Locate the cell with the specified text and output its (x, y) center coordinate. 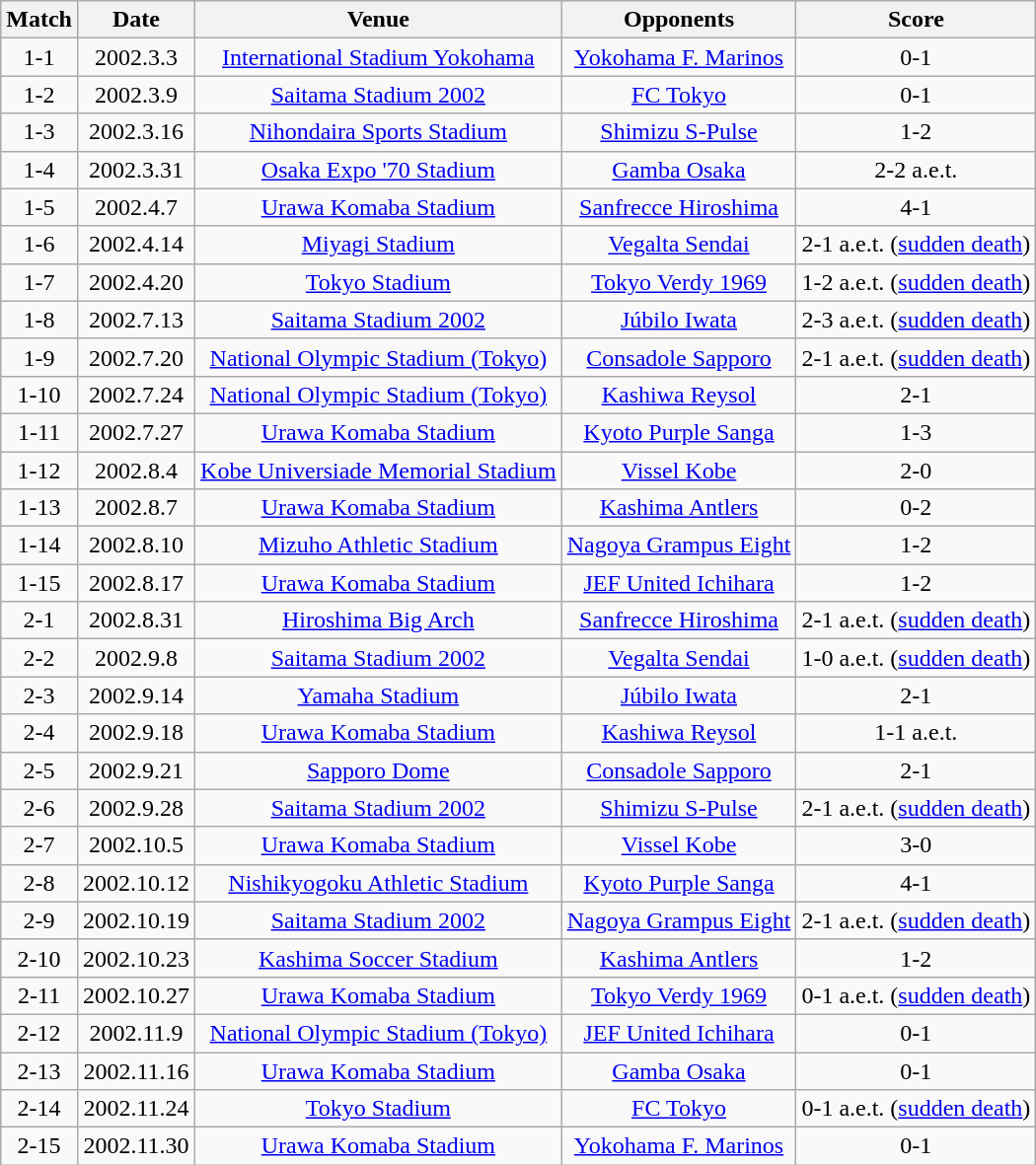
2002.9.18 (136, 733)
2002.4.7 (136, 207)
2-8 (39, 883)
Nihondaira Sports Stadium (379, 132)
2002.7.20 (136, 357)
0-2 (916, 508)
2-15 (39, 1146)
2-13 (39, 1070)
1-10 (39, 395)
2002.9.28 (136, 808)
2-2 a.e.t. (916, 170)
2002.8.4 (136, 471)
2002.11.16 (136, 1070)
Osaka Expo '70 Stadium (379, 170)
1-8 (39, 320)
Opponents (679, 20)
2-0 (916, 471)
Date (136, 20)
Sapporo Dome (379, 770)
2002.8.7 (136, 508)
3-0 (916, 845)
1-4 (39, 170)
2-7 (39, 845)
2002.10.5 (136, 845)
2002.8.17 (136, 583)
2-3 a.e.t. (sudden death) (916, 320)
2002.3.9 (136, 95)
1-14 (39, 546)
1-13 (39, 508)
2-4 (39, 733)
2002.7.13 (136, 320)
2002.8.31 (136, 620)
2002.3.31 (136, 170)
Score (916, 20)
2002.11.24 (136, 1109)
2-6 (39, 808)
Match (39, 20)
2002.3.16 (136, 132)
1-12 (39, 471)
2002.4.14 (136, 245)
2002.10.19 (136, 920)
2-2 (39, 658)
2-10 (39, 958)
2002.9.14 (136, 695)
Hiroshima Big Arch (379, 620)
2002.11.30 (136, 1146)
2-14 (39, 1109)
2-5 (39, 770)
Miyagi Stadium (379, 245)
Venue (379, 20)
1-5 (39, 207)
1-15 (39, 583)
1-6 (39, 245)
2002.10.27 (136, 995)
Yamaha Stadium (379, 695)
1-11 (39, 432)
1-0 a.e.t. (sudden death) (916, 658)
2-9 (39, 920)
1-2 a.e.t. (sudden death) (916, 282)
Nishikyogoku Athletic Stadium (379, 883)
International Stadium Yokohama (379, 57)
2-3 (39, 695)
2002.9.21 (136, 770)
2002.3.3 (136, 57)
1-7 (39, 282)
Mizuho Athletic Stadium (379, 546)
2002.7.27 (136, 432)
2002.7.24 (136, 395)
2002.4.20 (136, 282)
2-12 (39, 1033)
2-11 (39, 995)
2002.10.23 (136, 958)
2002.11.9 (136, 1033)
1-1 a.e.t. (916, 733)
2002.9.8 (136, 658)
1-1 (39, 57)
1-9 (39, 357)
Kashima Soccer Stadium (379, 958)
2002.10.12 (136, 883)
2002.8.10 (136, 546)
Kobe Universiade Memorial Stadium (379, 471)
